Identify which cell holds the provided text, then report its [X, Y] central coordinate. 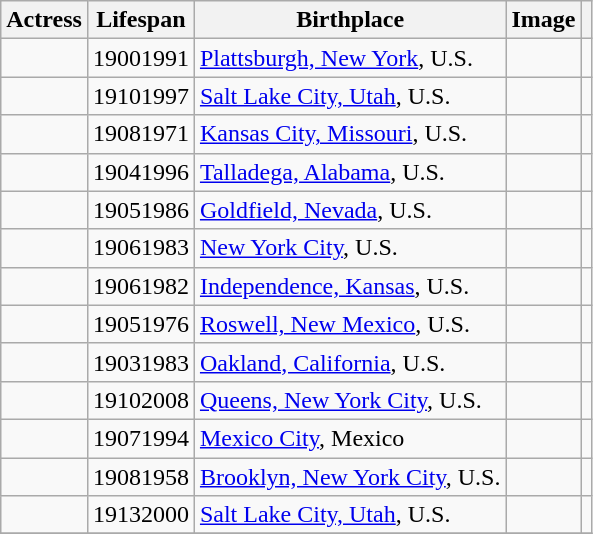
19081971 [140, 134]
19061982 [140, 286]
Birthplace [350, 20]
Independence, Kansas, U.S. [350, 286]
19071994 [140, 438]
19132000 [140, 515]
Talladega, Alabama, U.S. [350, 172]
Mexico City, Mexico [350, 438]
Queens, New York City, U.S. [350, 400]
Roswell, New Mexico, U.S. [350, 324]
19051986 [140, 210]
Lifespan [140, 20]
19001991 [140, 58]
Plattsburgh, New York, U.S. [350, 58]
19061983 [140, 248]
Brooklyn, New York City, U.S. [350, 477]
19051976 [140, 324]
New York City, U.S. [350, 248]
Kansas City, Missouri, U.S. [350, 134]
19041996 [140, 172]
19081958 [140, 477]
19101997 [140, 96]
Actress [44, 20]
Image [544, 20]
Goldfield, Nevada, U.S. [350, 210]
19102008 [140, 400]
19031983 [140, 362]
Oakland, California, U.S. [350, 362]
